Pinpoint the cell where the given text exists, returning its (X, Y) midpoint coordinate. 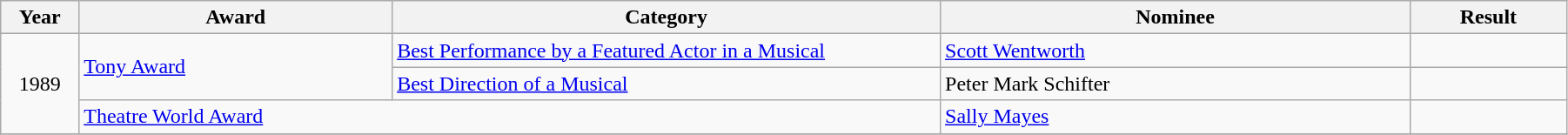
Result (1488, 17)
Sally Mayes (1176, 117)
Tony Award (236, 67)
Award (236, 17)
Best Direction of a Musical (667, 84)
Peter Mark Schifter (1176, 84)
Nominee (1176, 17)
Scott Wentworth (1176, 51)
Year (40, 17)
Theatre World Award (510, 117)
Category (667, 17)
1989 (40, 84)
Best Performance by a Featured Actor in a Musical (667, 51)
